Capture the cell that displays the provided text and extract its (X, Y) central coordinate. 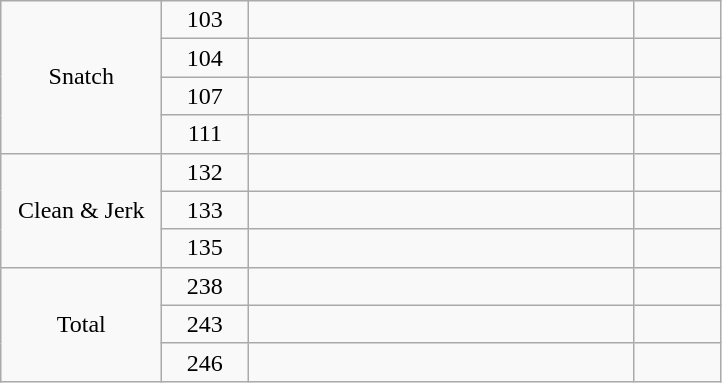
246 (205, 362)
107 (205, 96)
104 (205, 58)
238 (205, 286)
Snatch (82, 77)
133 (205, 210)
111 (205, 134)
135 (205, 248)
Total (82, 324)
243 (205, 324)
132 (205, 172)
103 (205, 20)
Clean & Jerk (82, 210)
